Provide the [x, y] coordinate of the cell's center where the given text is located.  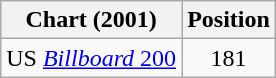
181 [229, 58]
Position [229, 20]
US Billboard 200 [92, 58]
Chart (2001) [92, 20]
